For the text-containing cell, return its midpoint in [X, Y] coordinate format. 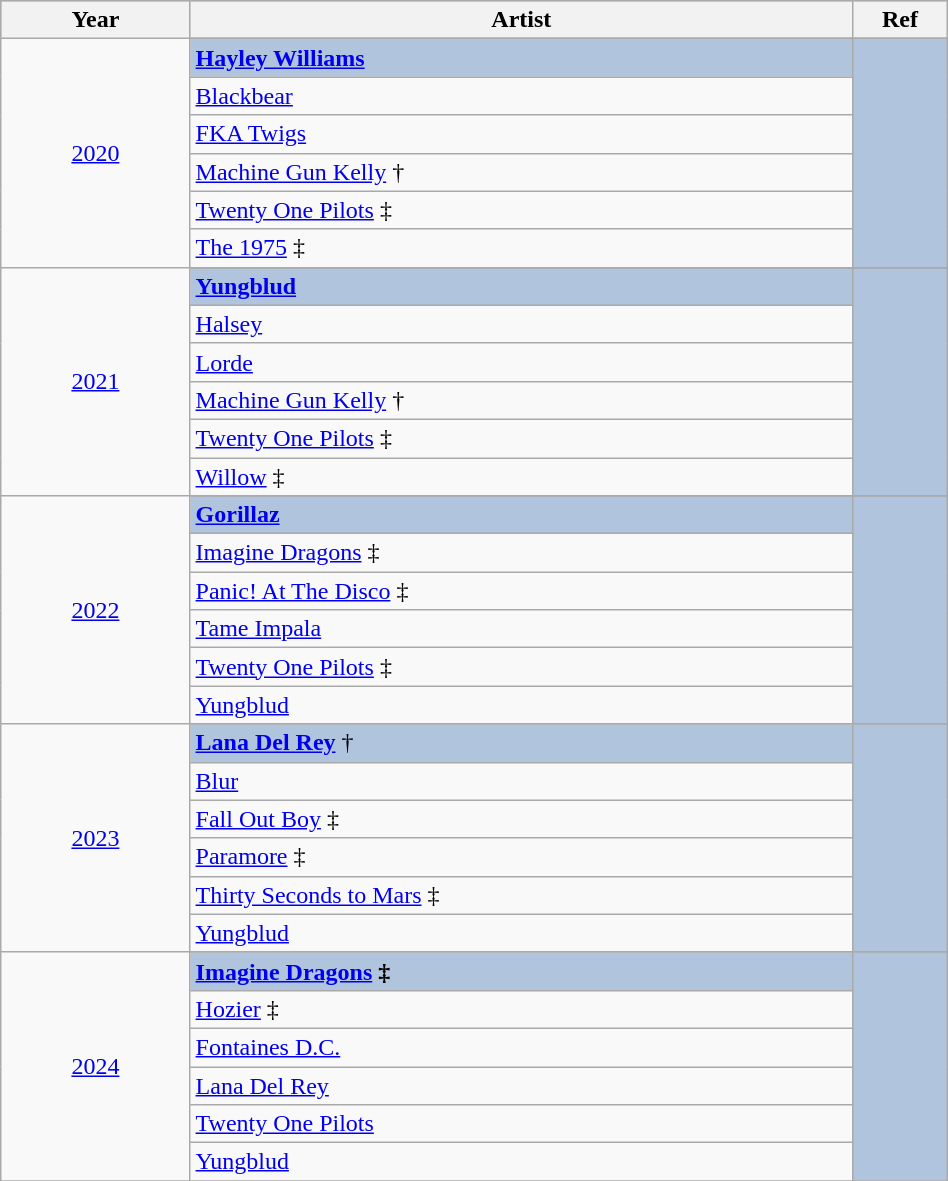
Fall Out Boy ‡ [522, 819]
Lana Del Rey [522, 1085]
Lorde [522, 362]
2021 [96, 381]
Fontaines D.C. [522, 1047]
Blur [522, 781]
The 1975 ‡ [522, 248]
Willow ‡ [522, 477]
Thirty Seconds to Mars ‡ [522, 895]
Halsey [522, 324]
Paramore ‡ [522, 857]
2023 [96, 838]
2024 [96, 1066]
Artist [522, 20]
Lana Del Rey † [522, 743]
Blackbear [522, 96]
Year [96, 20]
FKA Twigs [522, 134]
2020 [96, 153]
Ref [900, 20]
Panic! At The Disco ‡ [522, 591]
Tame Impala [522, 629]
Gorillaz [522, 515]
Hayley Williams [522, 58]
Hozier ‡ [522, 1009]
2022 [96, 610]
Twenty One Pilots [522, 1124]
